Return the (x, y) coordinate for the center point of the cell that contains the specified text.  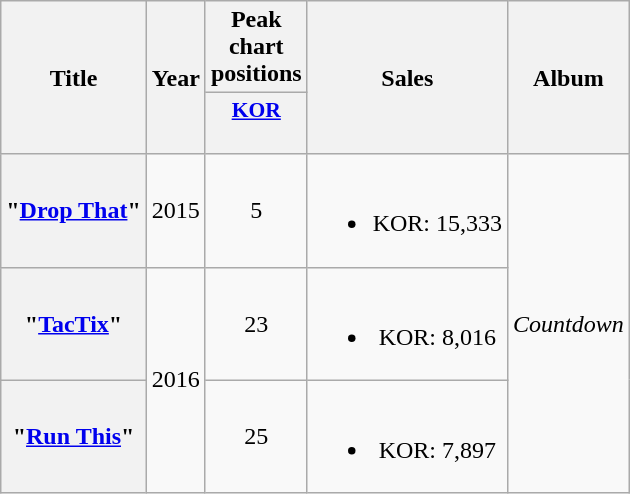
KOR: 8,016 (407, 324)
23 (256, 324)
25 (256, 436)
2016 (176, 380)
Album (569, 78)
Countdown (569, 324)
"TacTix" (74, 324)
Title (74, 78)
2015 (176, 210)
Sales (407, 78)
KOR: 7,897 (407, 436)
Year (176, 78)
"Run This" (74, 436)
"Drop That" (74, 210)
5 (256, 210)
Peak chart positions (256, 47)
KOR: 15,333 (407, 210)
KOR (256, 124)
